Return the [x, y] coordinate for the center point of the cell that contains the specified text.  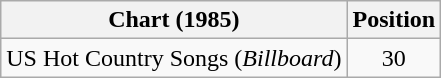
30 [394, 58]
US Hot Country Songs (Billboard) [174, 58]
Chart (1985) [174, 20]
Position [394, 20]
